From the cell containing the given text, extract its center point as [X, Y] coordinate. 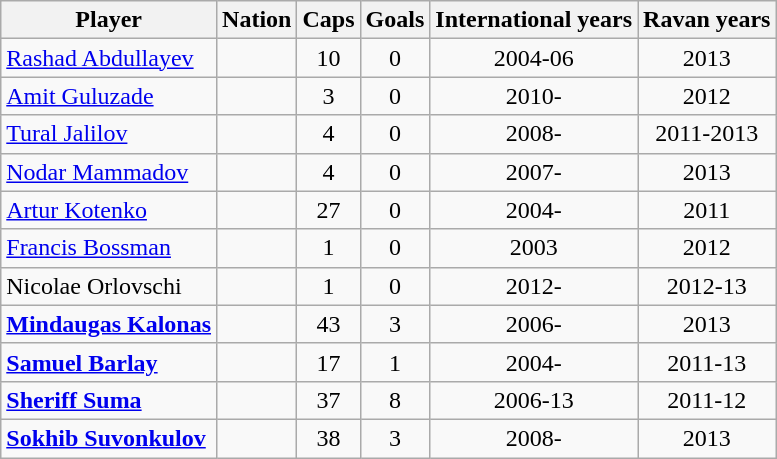
2010- [534, 96]
Rashad Abdullayev [109, 58]
2007- [534, 172]
Goals [395, 20]
Nodar Mammadov [109, 172]
Caps [328, 20]
17 [328, 362]
2006-13 [534, 400]
10 [328, 58]
Sheriff Suma [109, 400]
2011-2013 [707, 134]
2011-12 [707, 400]
2003 [534, 248]
Player [109, 20]
27 [328, 210]
2004-06 [534, 58]
Ravan years [707, 20]
Nicolae Orlovschi [109, 286]
2012-13 [707, 286]
Francis Bossman [109, 248]
38 [328, 438]
43 [328, 324]
2012- [534, 286]
Sokhib Suvonkulov [109, 438]
2011 [707, 210]
International years [534, 20]
Tural Jalilov [109, 134]
Samuel Barlay [109, 362]
Mindaugas Kalonas [109, 324]
Artur Kotenko [109, 210]
8 [395, 400]
37 [328, 400]
2011-13 [707, 362]
Amit Guluzade [109, 96]
Nation [257, 20]
2006- [534, 324]
